Extract the (X, Y) coordinate from the center of the cell holding the provided text.  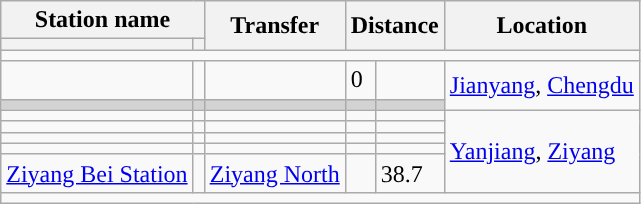
Jianyang, Chengdu (542, 86)
Ziyang North (274, 173)
Transfer (274, 26)
0 (360, 80)
Ziyang Bei Station (97, 173)
Station name (102, 20)
Distance (394, 26)
Location (542, 26)
Yanjiang, Ziyang (542, 151)
38.7 (410, 173)
